Scan for the cell matching the given text and deliver its (X, Y) coordinate at center. 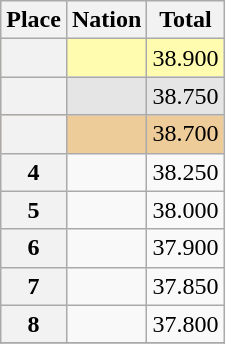
38.700 (186, 134)
38.250 (186, 172)
8 (34, 324)
37.900 (186, 248)
5 (34, 210)
6 (34, 248)
38.000 (186, 210)
38.900 (186, 58)
Nation (106, 20)
4 (34, 172)
37.800 (186, 324)
38.750 (186, 96)
Total (186, 20)
37.850 (186, 286)
Place (34, 20)
7 (34, 286)
